Identify which cell holds the provided text, then report its [X, Y] central coordinate. 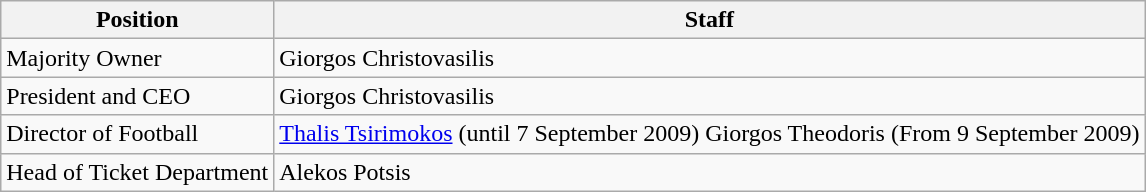
Director of Football [138, 134]
Thalis Tsirimokos (until 7 September 2009) Giorgos Theodoris (From 9 September 2009) [710, 134]
Head of Ticket Department [138, 172]
Position [138, 20]
President and CEO [138, 96]
Alekos Potsis [710, 172]
Majority Owner [138, 58]
Staff [710, 20]
